From the cell containing the given text, extract its center point as (X, Y) coordinate. 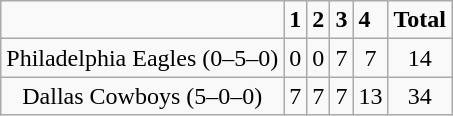
Philadelphia Eagles (0–5–0) (142, 58)
13 (370, 96)
3 (342, 20)
2 (318, 20)
1 (296, 20)
Total (420, 20)
14 (420, 58)
Dallas Cowboys (5–0–0) (142, 96)
4 (370, 20)
34 (420, 96)
